From the cell containing the given text, extract its center point as [x, y] coordinate. 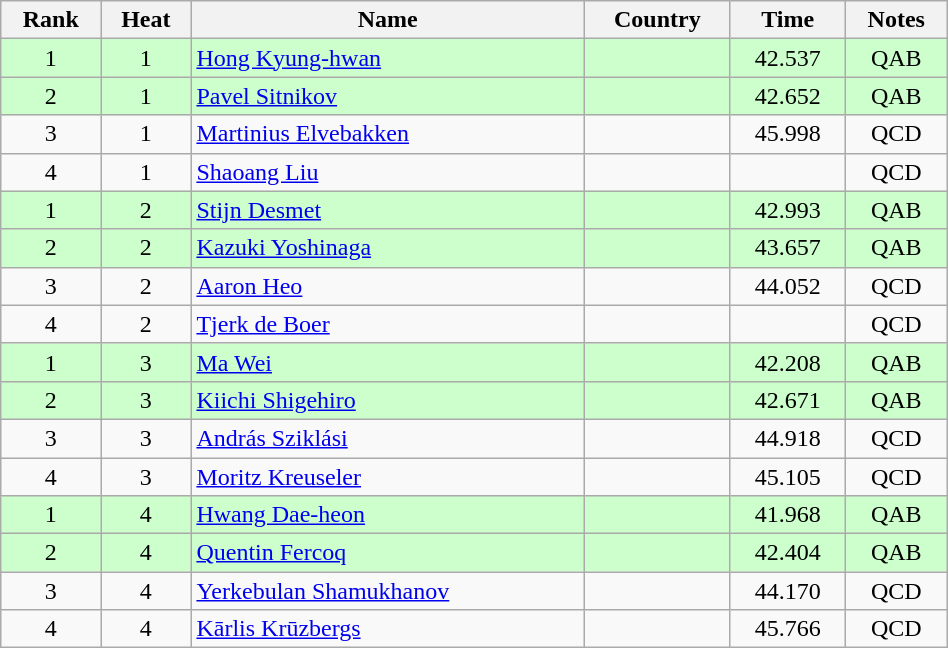
Yerkebulan Shamukhanov [388, 591]
Country [658, 20]
Heat [146, 20]
Pavel Sitnikov [388, 96]
Kārlis Krūzbergs [388, 629]
45.766 [788, 629]
Notes [896, 20]
Time [788, 20]
Aaron Heo [388, 286]
42.652 [788, 96]
42.993 [788, 210]
41.968 [788, 515]
Name [388, 20]
Ma Wei [388, 362]
42.537 [788, 58]
Martinius Elvebakken [388, 134]
44.918 [788, 438]
42.671 [788, 400]
Kiichi Shigehiro [388, 400]
43.657 [788, 248]
Hong Kyung-hwan [388, 58]
Hwang Dae-heon [388, 515]
42.404 [788, 553]
42.208 [788, 362]
Tjerk de Boer [388, 324]
45.105 [788, 477]
Rank [51, 20]
Moritz Kreuseler [388, 477]
44.052 [788, 286]
Shaoang Liu [388, 172]
András Sziklási [388, 438]
44.170 [788, 591]
Kazuki Yoshinaga [388, 248]
Stijn Desmet [388, 210]
45.998 [788, 134]
Quentin Fercoq [388, 553]
